Locate the cell with the specified text and output its [X, Y] center coordinate. 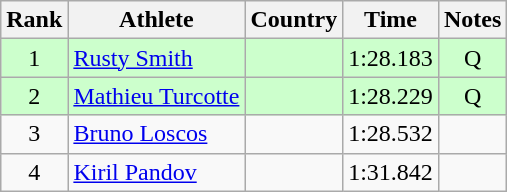
4 [34, 172]
Athlete [156, 20]
1:28.183 [391, 58]
2 [34, 96]
Kiril Pandov [156, 172]
1:31.842 [391, 172]
Rank [34, 20]
3 [34, 134]
Mathieu Turcotte [156, 96]
Notes [472, 20]
Rusty Smith [156, 58]
1:28.532 [391, 134]
Bruno Loscos [156, 134]
Country [294, 20]
1:28.229 [391, 96]
1 [34, 58]
Time [391, 20]
